From the cell containing the given text, extract its center point as (x, y) coordinate. 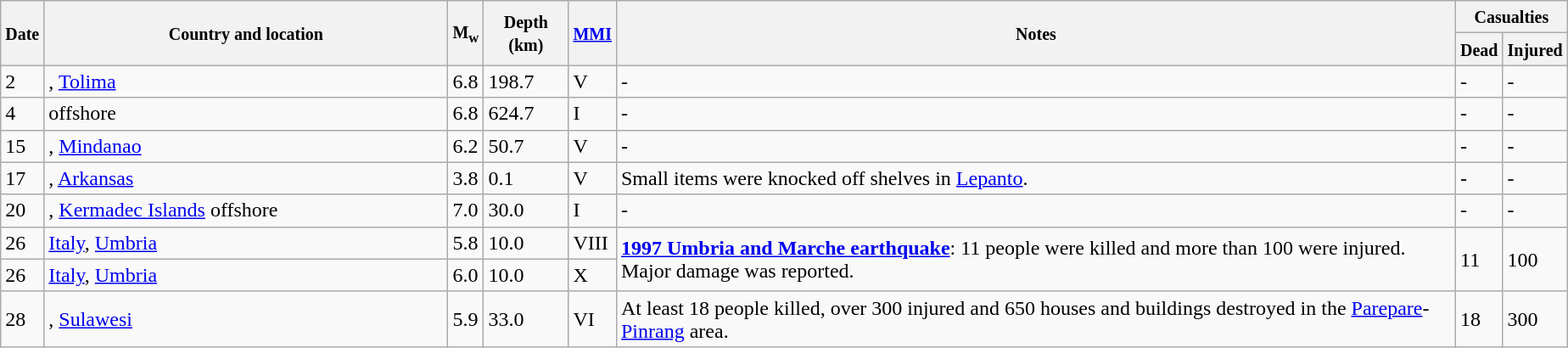
Country and location (246, 33)
5.9 (466, 319)
11 (1479, 259)
4 (22, 114)
33.0 (526, 319)
, Arkansas (246, 178)
6.2 (466, 146)
20 (22, 210)
MMI (592, 33)
50.7 (526, 146)
Depth (km) (526, 33)
100 (1535, 259)
, Sulawesi (246, 319)
Casualties (1511, 17)
15 (22, 146)
2 (22, 81)
offshore (246, 114)
, Kermadec Islands offshore (246, 210)
18 (1479, 319)
Mw (466, 33)
Dead (1479, 49)
VIII (592, 243)
0.1 (526, 178)
17 (22, 178)
Injured (1535, 49)
6.0 (466, 275)
30.0 (526, 210)
7.0 (466, 210)
5.8 (466, 243)
3.8 (466, 178)
, Mindanao (246, 146)
X (592, 275)
Small items were knocked off shelves in Lepanto. (1035, 178)
198.7 (526, 81)
At least 18 people killed, over 300 injured and 650 houses and buildings destroyed in the Parepare-Pinrang area. (1035, 319)
VI (592, 319)
1997 Umbria and Marche earthquake: 11 people were killed and more than 100 were injured. Major damage was reported. (1035, 259)
, Tolima (246, 81)
Date (22, 33)
Notes (1035, 33)
28 (22, 319)
300 (1535, 319)
624.7 (526, 114)
